Provide the [x, y] coordinate of the cell's center where the given text is located.  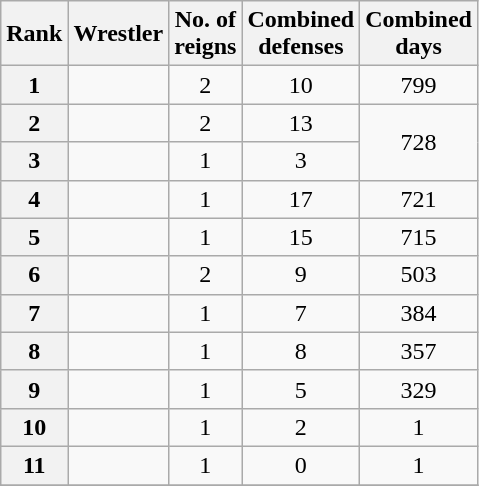
No. ofreigns [206, 34]
13 [301, 123]
6 [34, 275]
15 [301, 237]
Combineddays [419, 34]
728 [419, 142]
17 [301, 199]
Wrestler [118, 34]
715 [419, 237]
4 [34, 199]
11 [34, 465]
Rank [34, 34]
329 [419, 389]
799 [419, 85]
Combineddefenses [301, 34]
503 [419, 275]
384 [419, 313]
0 [301, 465]
721 [419, 199]
357 [419, 351]
